Detect which cell encompasses the target text, then output its [x, y] center coordinate. 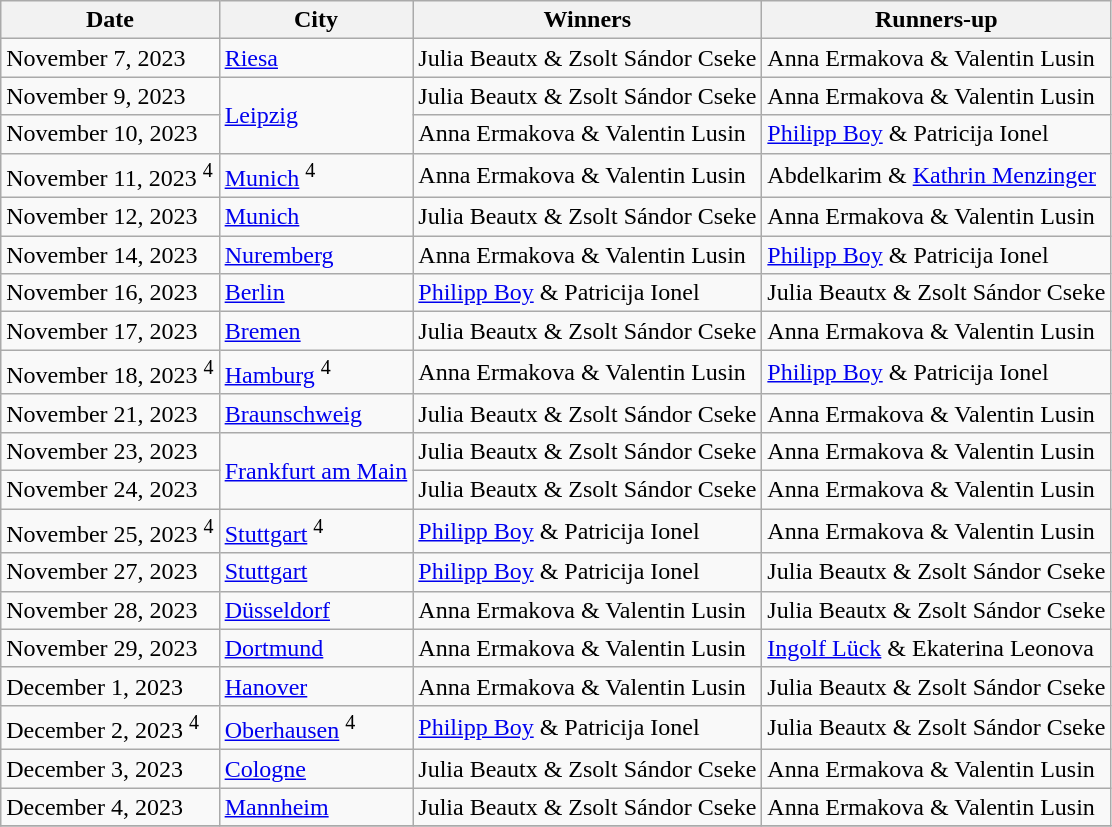
Munich [316, 217]
November 28, 2023 [110, 610]
November 27, 2023 [110, 572]
Winners [588, 20]
Bremen [316, 331]
Dortmund [316, 648]
Oberhausen 4 [316, 728]
Düsseldorf [316, 610]
Hamburg 4 [316, 372]
Mannheim [316, 807]
Braunschweig [316, 413]
Berlin [316, 293]
November 11, 2023 4 [110, 176]
Leipzig [316, 115]
November 14, 2023 [110, 255]
November 23, 2023 [110, 451]
Hanover [316, 686]
November 7, 2023 [110, 58]
City [316, 20]
Nuremberg [316, 255]
Abdelkarim & Kathrin Menzinger [936, 176]
November 12, 2023 [110, 217]
December 4, 2023 [110, 807]
November 17, 2023 [110, 331]
Stuttgart [316, 572]
Riesa [316, 58]
Date [110, 20]
Cologne [316, 769]
November 29, 2023 [110, 648]
December 1, 2023 [110, 686]
Ingolf Lück & Ekaterina Leonova [936, 648]
December 2, 2023 4 [110, 728]
November 10, 2023 [110, 134]
November 21, 2023 [110, 413]
Frankfurt am Main [316, 470]
November 16, 2023 [110, 293]
November 24, 2023 [110, 489]
November 25, 2023 4 [110, 532]
Stuttgart 4 [316, 532]
Munich 4 [316, 176]
December 3, 2023 [110, 769]
November 9, 2023 [110, 96]
November 18, 2023 4 [110, 372]
Runners-up [936, 20]
